Identify which cell holds the provided text, then report its (X, Y) central coordinate. 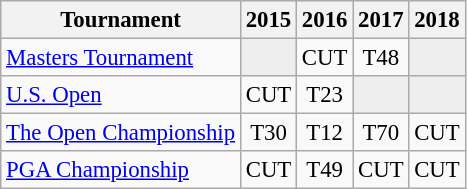
2015 (268, 20)
T48 (381, 58)
PGA Championship (121, 170)
T12 (325, 133)
T23 (325, 95)
Masters Tournament (121, 58)
T30 (268, 133)
T70 (381, 133)
2016 (325, 20)
2018 (437, 20)
The Open Championship (121, 133)
2017 (381, 20)
U.S. Open (121, 95)
Tournament (121, 20)
T49 (325, 170)
